Detect which cell encompasses the target text, then output its (X, Y) center coordinate. 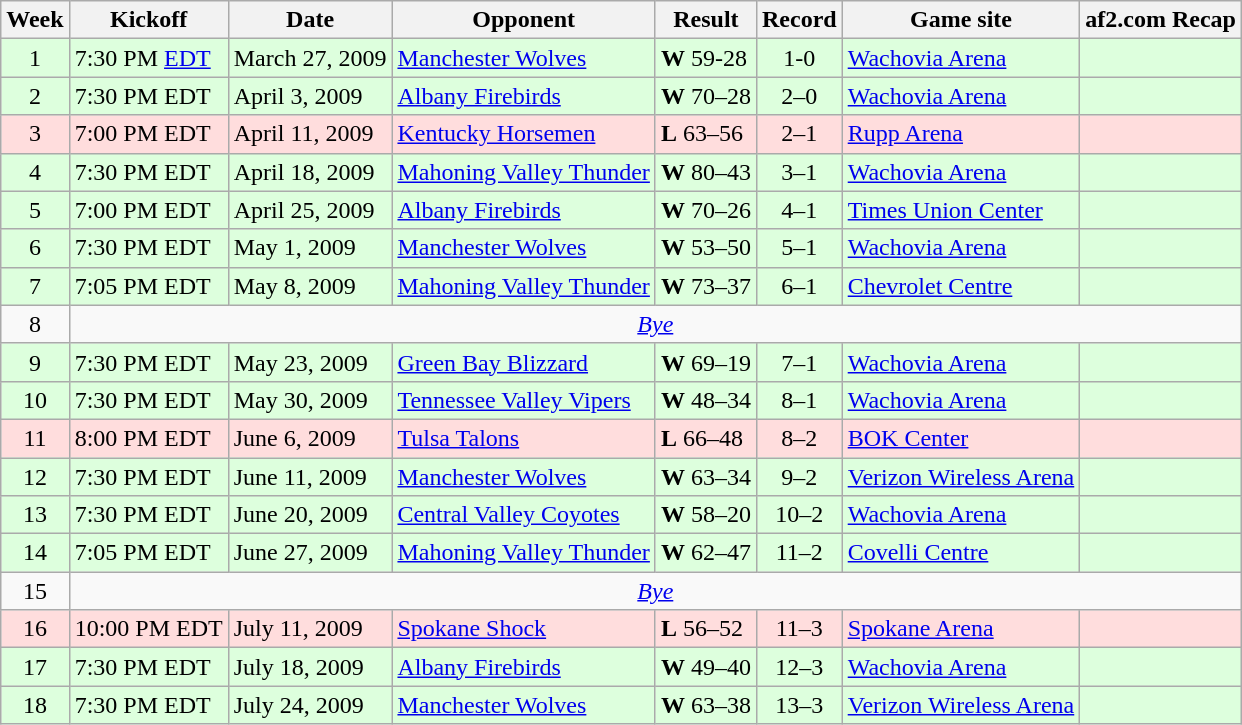
Tennessee Valley Vipers (524, 400)
2–0 (799, 96)
June 11, 2009 (310, 477)
W 58–20 (706, 515)
W 48–34 (706, 400)
6 (35, 248)
11 (35, 438)
May 8, 2009 (310, 286)
af2.com Recap (1161, 20)
W 53–50 (706, 248)
June 6, 2009 (310, 438)
6–1 (799, 286)
8–2 (799, 438)
Game site (961, 20)
W 59-28 (706, 58)
3 (35, 134)
BOK Center (961, 438)
9 (35, 362)
March 27, 2009 (310, 58)
Date (310, 20)
Covelli Centre (961, 553)
June 20, 2009 (310, 515)
April 18, 2009 (310, 172)
13–3 (799, 705)
May 30, 2009 (310, 400)
8–1 (799, 400)
7 (35, 286)
Central Valley Coyotes (524, 515)
Record (799, 20)
Spokane Shock (524, 629)
July 24, 2009 (310, 705)
Green Bay Blizzard (524, 362)
17 (35, 667)
10–2 (799, 515)
July 18, 2009 (310, 667)
1 (35, 58)
W 80–43 (706, 172)
16 (35, 629)
10 (35, 400)
15 (35, 591)
L 63–56 (706, 134)
7–1 (799, 362)
Spokane Arena (961, 629)
Chevrolet Centre (961, 286)
W 69–19 (706, 362)
3–1 (799, 172)
9–2 (799, 477)
W 70–26 (706, 210)
Result (706, 20)
12 (35, 477)
Tulsa Talons (524, 438)
2–1 (799, 134)
Rupp Arena (961, 134)
Opponent (524, 20)
8 (35, 324)
L 66–48 (706, 438)
18 (35, 705)
14 (35, 553)
4 (35, 172)
1-0 (799, 58)
May 23, 2009 (310, 362)
8:00 PM EDT (148, 438)
Week (35, 20)
5–1 (799, 248)
W 63–38 (706, 705)
W 62–47 (706, 553)
L 56–52 (706, 629)
W 49–40 (706, 667)
12–3 (799, 667)
11–2 (799, 553)
4–1 (799, 210)
W 63–34 (706, 477)
W 73–37 (706, 286)
July 11, 2009 (310, 629)
April 3, 2009 (310, 96)
June 27, 2009 (310, 553)
11–3 (799, 629)
April 25, 2009 (310, 210)
May 1, 2009 (310, 248)
2 (35, 96)
Kickoff (148, 20)
13 (35, 515)
5 (35, 210)
Times Union Center (961, 210)
Kentucky Horsemen (524, 134)
W 70–28 (706, 96)
10:00 PM EDT (148, 629)
April 11, 2009 (310, 134)
